From the cell containing the given text, extract its center point as (X, Y) coordinate. 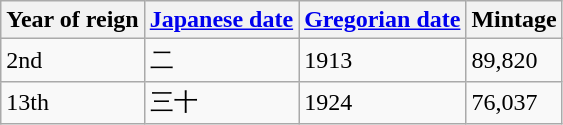
89,820 (514, 60)
Gregorian date (382, 20)
13th (72, 102)
Mintage (514, 20)
2nd (72, 60)
三十 (221, 102)
Year of reign (72, 20)
1924 (382, 102)
76,037 (514, 102)
Japanese date (221, 20)
1913 (382, 60)
二 (221, 60)
